Capture the cell that displays the provided text and extract its [X, Y] central coordinate. 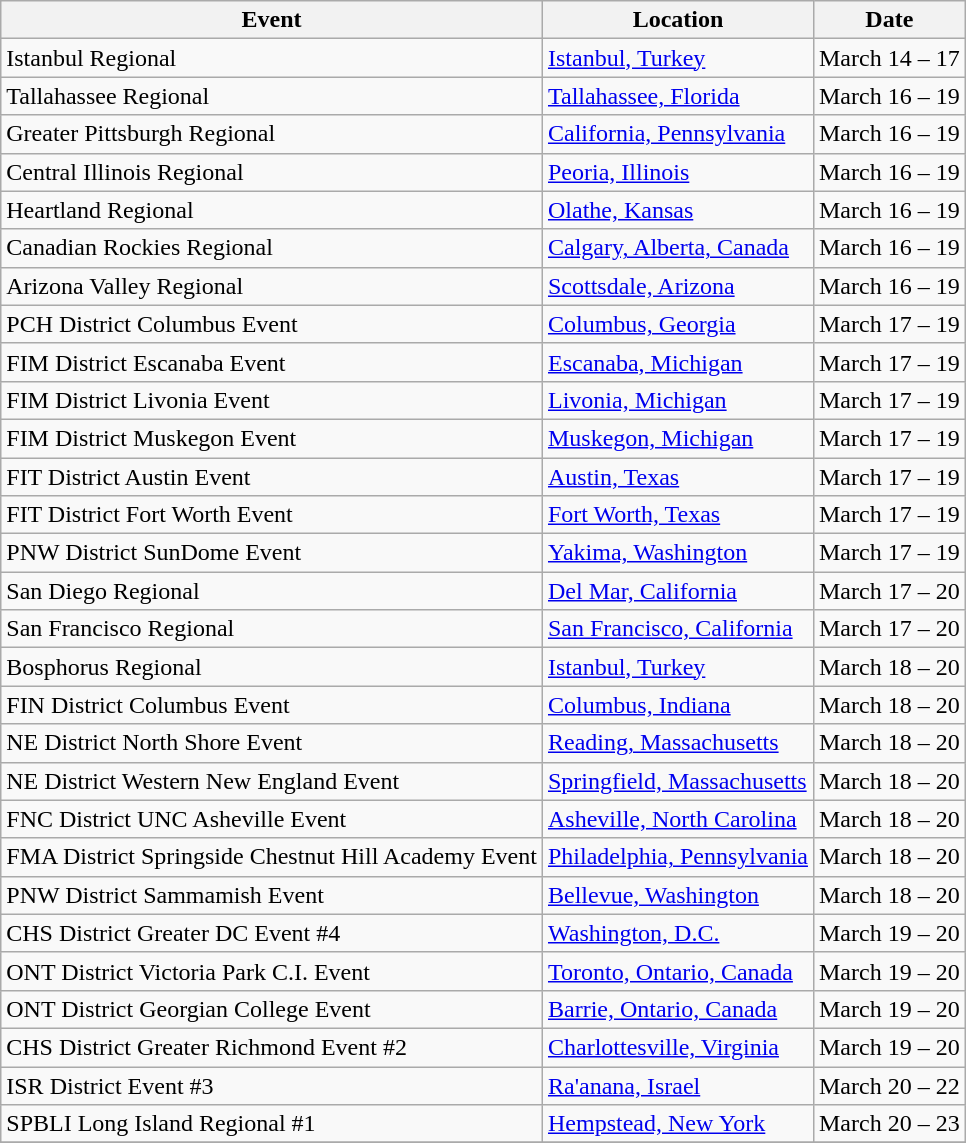
Date [889, 20]
Olathe, Kansas [678, 210]
Peoria, Illinois [678, 172]
Charlottesville, Virginia [678, 1047]
Austin, Texas [678, 477]
San Francisco, California [678, 629]
FIM District Muskegon Event [272, 438]
FNC District UNC Asheville Event [272, 819]
Livonia, Michigan [678, 400]
Del Mar, California [678, 591]
ONT District Victoria Park C.I. Event [272, 971]
Scottsdale, Arizona [678, 286]
Barrie, Ontario, Canada [678, 1009]
PNW District Sammamish Event [272, 895]
FIT District Fort Worth Event [272, 515]
California, Pennsylvania [678, 134]
PNW District SunDome Event [272, 553]
Calgary, Alberta, Canada [678, 248]
San Diego Regional [272, 591]
Hempstead, New York [678, 1124]
CHS District Greater DC Event #4 [272, 933]
Canadian Rockies Regional [272, 248]
Bosphorus Regional [272, 667]
Central Illinois Regional [272, 172]
Fort Worth, Texas [678, 515]
FIT District Austin Event [272, 477]
FMA District Springside Chestnut Hill Academy Event [272, 857]
Toronto, Ontario, Canada [678, 971]
March 20 – 23 [889, 1124]
Springfield, Massachusetts [678, 781]
Event [272, 20]
Istanbul Regional [272, 58]
NE District North Shore Event [272, 743]
ONT District Georgian College Event [272, 1009]
FIM District Escanaba Event [272, 362]
Columbus, Georgia [678, 324]
FIN District Columbus Event [272, 705]
SPBLI Long Island Regional #1 [272, 1124]
Heartland Regional [272, 210]
PCH District Columbus Event [272, 324]
Arizona Valley Regional [272, 286]
Reading, Massachusetts [678, 743]
CHS District Greater Richmond Event #2 [272, 1047]
Philadelphia, Pennsylvania [678, 857]
Greater Pittsburgh Regional [272, 134]
NE District Western New England Event [272, 781]
Muskegon, Michigan [678, 438]
Bellevue, Washington [678, 895]
ISR District Event #3 [272, 1085]
Asheville, North Carolina [678, 819]
Columbus, Indiana [678, 705]
San Francisco Regional [272, 629]
March 20 – 22 [889, 1085]
Tallahassee Regional [272, 96]
Ra'anana, Israel [678, 1085]
Tallahassee, Florida [678, 96]
Yakima, Washington [678, 553]
March 14 – 17 [889, 58]
FIM District Livonia Event [272, 400]
Location [678, 20]
Washington, D.C. [678, 933]
Escanaba, Michigan [678, 362]
